Pinpoint the cell where the given text exists, returning its [X, Y] midpoint coordinate. 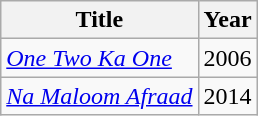
One Two Ka One [100, 58]
2006 [228, 58]
2014 [228, 96]
Title [100, 20]
Na Maloom Afraad [100, 96]
Year [228, 20]
